Output the [X, Y] coordinate of the center of the cell containing the given text.  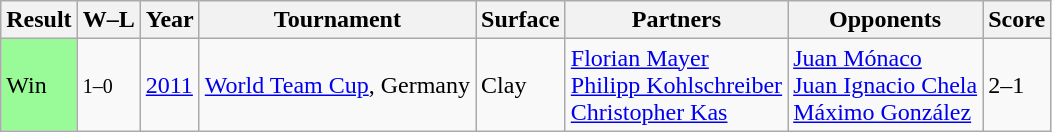
World Team Cup, Germany [337, 85]
Clay [521, 85]
2–1 [1017, 85]
Year [170, 20]
W–L [108, 20]
Opponents [886, 20]
Juan Mónaco Juan Ignacio Chela Máximo González [886, 85]
Result [39, 20]
2011 [170, 85]
Score [1017, 20]
Partners [676, 20]
Florian Mayer Philipp Kohlschreiber Christopher Kas [676, 85]
Surface [521, 20]
1–0 [108, 85]
Tournament [337, 20]
Win [39, 85]
